Identify which cell holds the provided text, then report its [X, Y] central coordinate. 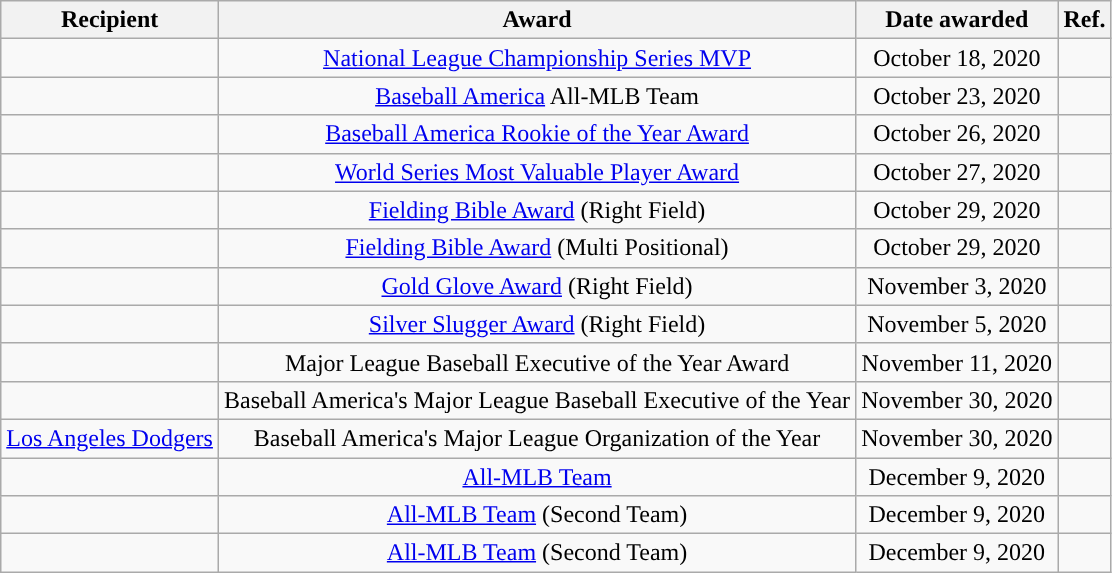
Fielding Bible Award (Right Field) [536, 210]
Baseball America Rookie of the Year Award [536, 134]
Baseball America's Major League Organization of the Year [536, 438]
Baseball America's Major League Baseball Executive of the Year [536, 400]
World Series Most Valuable Player Award [536, 172]
National League Championship Series MVP [536, 58]
Fielding Bible Award (Multi Positional) [536, 248]
Los Angeles Dodgers [110, 438]
All-MLB Team [536, 477]
Gold Glove Award (Right Field) [536, 286]
November 3, 2020 [957, 286]
November 11, 2020 [957, 362]
Award [536, 20]
October 18, 2020 [957, 58]
Ref. [1084, 20]
November 5, 2020 [957, 324]
October 23, 2020 [957, 96]
October 26, 2020 [957, 134]
Recipient [110, 20]
Silver Slugger Award (Right Field) [536, 324]
Major League Baseball Executive of the Year Award [536, 362]
Baseball America All-MLB Team [536, 96]
October 27, 2020 [957, 172]
Date awarded [957, 20]
